For the text-containing cell, return its midpoint in (x, y) coordinate format. 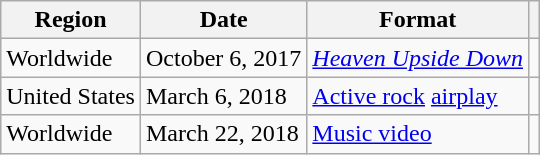
March 6, 2018 (223, 96)
Heaven Upside Down (418, 58)
October 6, 2017 (223, 58)
Format (418, 20)
Active rock airplay (418, 96)
Music video (418, 134)
United States (71, 96)
March 22, 2018 (223, 134)
Region (71, 20)
Date (223, 20)
